For the text-containing cell, return its midpoint in [X, Y] coordinate format. 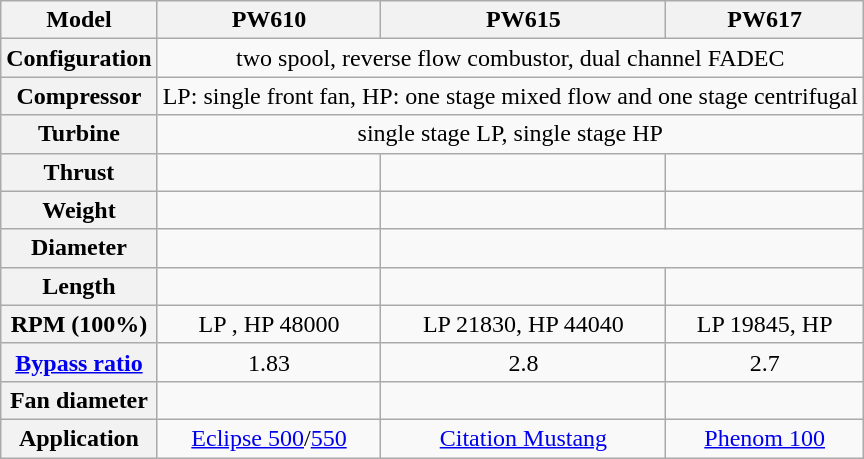
Citation Mustang [524, 438]
Application [79, 438]
two spool, reverse flow combustor, dual channel FADEC [510, 58]
Configuration [79, 58]
Phenom 100 [765, 438]
Thrust [79, 172]
LP: single front fan, HP: one stage mixed flow and one stage centrifugal [510, 96]
1.83 [269, 362]
Model [79, 20]
RPM (100%) [79, 324]
Compressor [79, 96]
Diameter [79, 248]
LP 21830, HP 44040 [524, 324]
single stage LP, single stage HP [510, 134]
Bypass ratio [79, 362]
LP 19845, HP [765, 324]
PW615 [524, 20]
Fan diameter [79, 400]
2.7 [765, 362]
Length [79, 286]
PW617 [765, 20]
LP , HP 48000 [269, 324]
Turbine [79, 134]
2.8 [524, 362]
Weight [79, 210]
Eclipse 500/550 [269, 438]
PW610 [269, 20]
